Return [X, Y] of the center of cell containing provided text 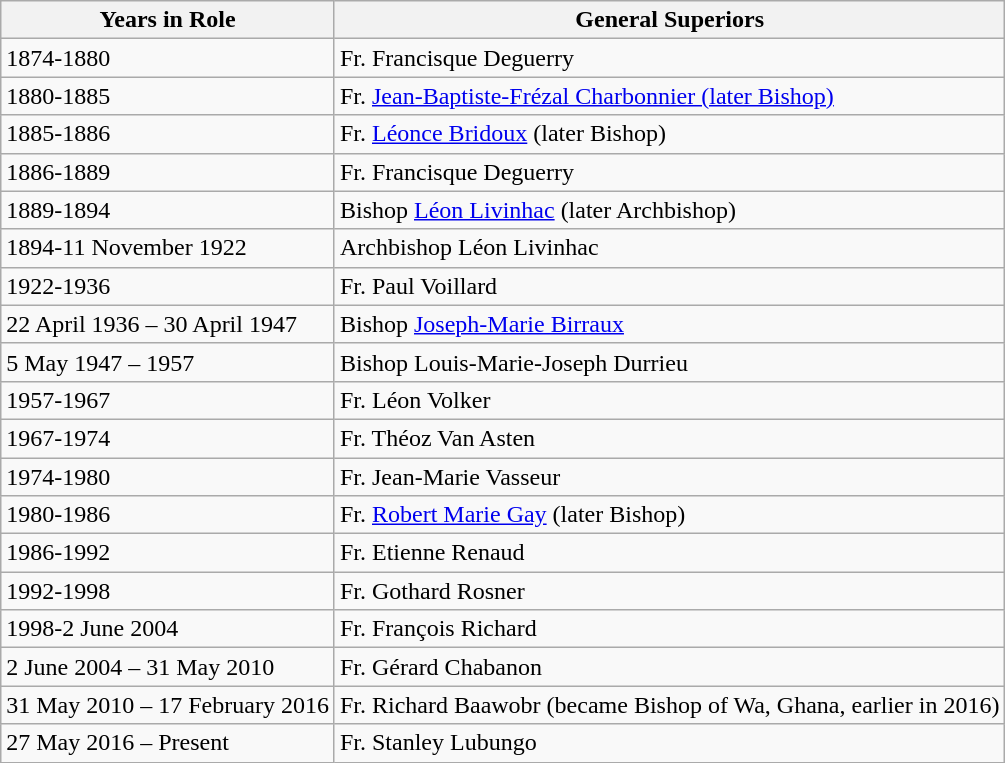
Bishop Léon Livinhac (later Archbishop) [669, 210]
Fr. Léon Volker [669, 400]
1957-1967 [168, 400]
1880-1885 [168, 96]
1894-11 November 1922 [168, 248]
Fr. Léonce Bridoux (later Bishop) [669, 134]
1992-1998 [168, 591]
1998-2 June 2004 [168, 629]
Fr. Robert Marie Gay (later Bishop) [669, 515]
Fr. Théoz Van Asten [669, 438]
Fr. Jean-Baptiste-Frézal Charbonnier (later Bishop) [669, 96]
Fr. Etienne Renaud [669, 553]
General Superiors [669, 20]
1980-1986 [168, 515]
2 June 2004 – 31 May 2010 [168, 667]
Fr. Paul Voillard [669, 286]
Fr. François Richard [669, 629]
31 May 2010 – 17 February 2016 [168, 705]
22 April 1936 – 30 April 1947 [168, 324]
1889-1894 [168, 210]
Bishop Louis-Marie-Joseph Durrieu [669, 362]
1922-1936 [168, 286]
Fr. Jean-Marie Vasseur [669, 477]
Years in Role [168, 20]
Fr. Gothard Rosner [669, 591]
1967-1974 [168, 438]
Fr. Richard Baawobr (became Bishop of Wa, Ghana, earlier in 2016) [669, 705]
1874-1880 [168, 58]
1886-1889 [168, 172]
Fr. Stanley Lubungo [669, 743]
5 May 1947 – 1957 [168, 362]
1885-1886 [168, 134]
1986-1992 [168, 553]
Bishop Joseph-Marie Birraux [669, 324]
Fr. Gérard Chabanon [669, 667]
1974-1980 [168, 477]
Archbishop Léon Livinhac [669, 248]
27 May 2016 – Present [168, 743]
